Provide the [X, Y] coordinate of the cell's center where the given text is located.  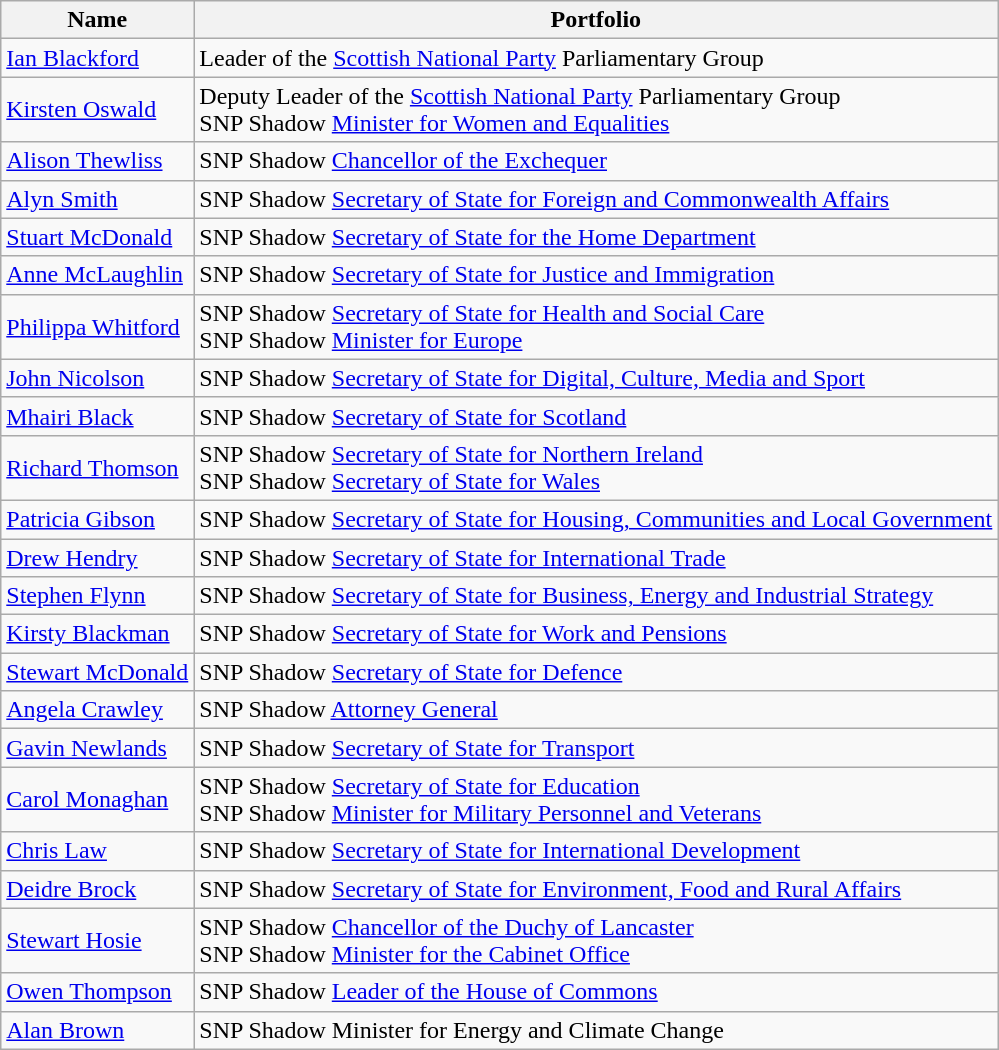
Stewart Hosie [98, 940]
SNP Shadow Attorney General [596, 710]
Carol Monaghan [98, 800]
Richard Thomson [98, 468]
Kirsty Blackman [98, 634]
Stephen Flynn [98, 596]
Kirsten Oswald [98, 110]
SNP Shadow Minister for Energy and Climate Change [596, 1030]
SNP Shadow Secretary of State for Scotland [596, 416]
Owen Thompson [98, 992]
SNP Shadow Secretary of State for International Development [596, 851]
Deidre Brock [98, 889]
SNP Shadow Secretary of State for Northern IrelandSNP Shadow Secretary of State for Wales [596, 468]
Drew Hendry [98, 557]
Gavin Newlands [98, 748]
SNP Shadow Secretary of State for Foreign and Commonwealth Affairs [596, 199]
Name [98, 20]
SNP Shadow Secretary of State for Digital, Culture, Media and Sport [596, 378]
SNP Shadow Secretary of State for Justice and Immigration [596, 275]
SNP Shadow Secretary of State for Business, Energy and Industrial Strategy [596, 596]
SNP Shadow Chancellor of the Duchy of LancasterSNP Shadow Minister for the Cabinet Office [596, 940]
SNP Shadow Secretary of State for the Home Department [596, 237]
Alyn Smith [98, 199]
Portfolio [596, 20]
Patricia Gibson [98, 519]
SNP Shadow Secretary of State for Health and Social CareSNP Shadow Minister for Europe [596, 326]
Ian Blackford [98, 58]
Mhairi Black [98, 416]
SNP Shadow Secretary of State for International Trade [596, 557]
SNP Shadow Secretary of State for EducationSNP Shadow Minister for Military Personnel and Veterans [596, 800]
SNP Shadow Secretary of State for Transport [596, 748]
Leader of the Scottish National Party Parliamentary Group [596, 58]
Anne McLaughlin [98, 275]
SNP Shadow Secretary of State for Housing, Communities and Local Government [596, 519]
Chris Law [98, 851]
SNP Shadow Chancellor of the Exchequer [596, 161]
John Nicolson [98, 378]
Deputy Leader of the Scottish National Party Parliamentary GroupSNP Shadow Minister for Women and Equalities [596, 110]
Stewart McDonald [98, 672]
Philippa Whitford [98, 326]
Angela Crawley [98, 710]
Stuart McDonald [98, 237]
SNP Shadow Secretary of State for Environment, Food and Rural Affairs [596, 889]
SNP Shadow Secretary of State for Work and Pensions [596, 634]
SNP Shadow Leader of the House of Commons [596, 992]
SNP Shadow Secretary of State for Defence [596, 672]
Alison Thewliss [98, 161]
Alan Brown [98, 1030]
